Capture the cell that displays the provided text and extract its [x, y] central coordinate. 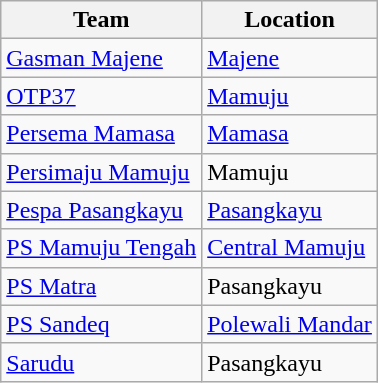
Mamasa [290, 134]
Location [290, 20]
Pespa Pasangkayu [102, 210]
Majene [290, 58]
PS Sandeq [102, 324]
PS Mamuju Tengah [102, 248]
Gasman Majene [102, 58]
Team [102, 20]
Sarudu [102, 362]
OTP37 [102, 96]
Polewali Mandar [290, 324]
Persimaju Mamuju [102, 172]
PS Matra [102, 286]
Central Mamuju [290, 248]
Persema Mamasa [102, 134]
